Pinpoint the cell where the given text exists, returning its [x, y] midpoint coordinate. 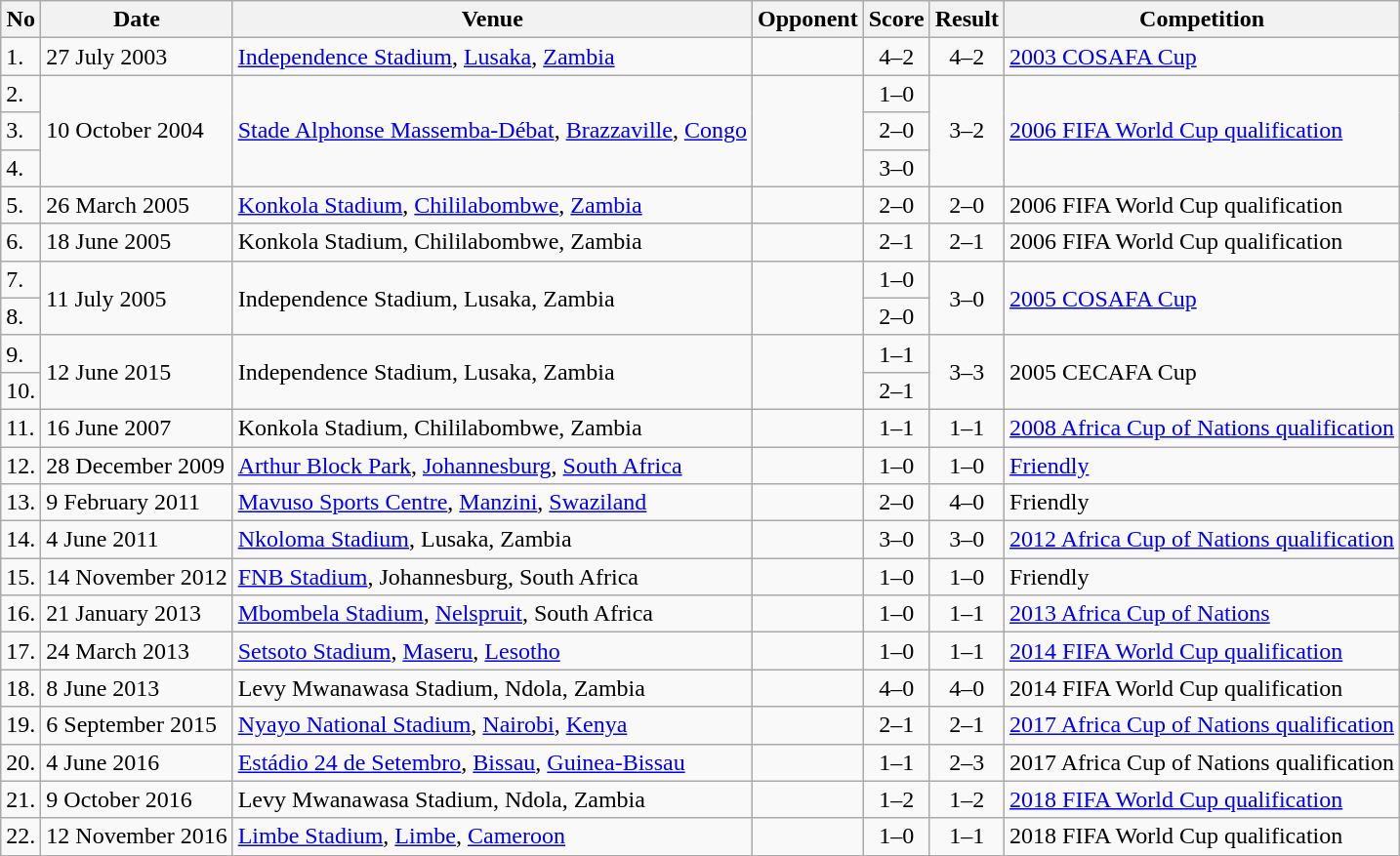
Result [967, 20]
Setsoto Stadium, Maseru, Lesotho [492, 651]
7. [21, 279]
Arthur Block Park, Johannesburg, South Africa [492, 466]
27 July 2003 [137, 57]
11. [21, 428]
4. [21, 168]
Mbombela Stadium, Nelspruit, South Africa [492, 614]
3–3 [967, 372]
Nkoloma Stadium, Lusaka, Zambia [492, 540]
Stade Alphonse Massemba-Débat, Brazzaville, Congo [492, 131]
Competition [1203, 20]
6 September 2015 [137, 725]
17. [21, 651]
5. [21, 205]
26 March 2005 [137, 205]
16. [21, 614]
8. [21, 316]
Mavuso Sports Centre, Manzini, Swaziland [492, 503]
12. [21, 466]
2. [21, 94]
Opponent [807, 20]
2003 COSAFA Cup [1203, 57]
Limbe Stadium, Limbe, Cameroon [492, 836]
20. [21, 762]
12 November 2016 [137, 836]
19. [21, 725]
Nyayo National Stadium, Nairobi, Kenya [492, 725]
No [21, 20]
11 July 2005 [137, 298]
24 March 2013 [137, 651]
4 June 2016 [137, 762]
3. [21, 131]
28 December 2009 [137, 466]
21. [21, 799]
Score [896, 20]
4 June 2011 [137, 540]
10. [21, 390]
Venue [492, 20]
12 June 2015 [137, 372]
21 January 2013 [137, 614]
13. [21, 503]
FNB Stadium, Johannesburg, South Africa [492, 577]
18. [21, 688]
3–2 [967, 131]
14. [21, 540]
10 October 2004 [137, 131]
Estádio 24 de Setembro, Bissau, Guinea-Bissau [492, 762]
8 June 2013 [137, 688]
2012 Africa Cup of Nations qualification [1203, 540]
2008 Africa Cup of Nations qualification [1203, 428]
9. [21, 353]
2013 Africa Cup of Nations [1203, 614]
Date [137, 20]
9 October 2016 [137, 799]
2005 CECAFA Cup [1203, 372]
14 November 2012 [137, 577]
1. [21, 57]
15. [21, 577]
18 June 2005 [137, 242]
2005 COSAFA Cup [1203, 298]
16 June 2007 [137, 428]
22. [21, 836]
6. [21, 242]
2–3 [967, 762]
9 February 2011 [137, 503]
